For the text-containing cell, return its midpoint in (X, Y) coordinate format. 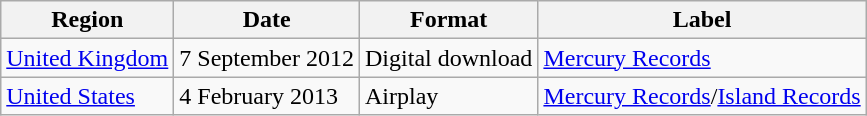
4 February 2013 (267, 96)
United States (88, 96)
Region (88, 20)
Mercury Records (702, 58)
Label (702, 20)
Date (267, 20)
United Kingdom (88, 58)
Airplay (449, 96)
Mercury Records/Island Records (702, 96)
7 September 2012 (267, 58)
Digital download (449, 58)
Format (449, 20)
